Capture the cell that displays the provided text and extract its [X, Y] central coordinate. 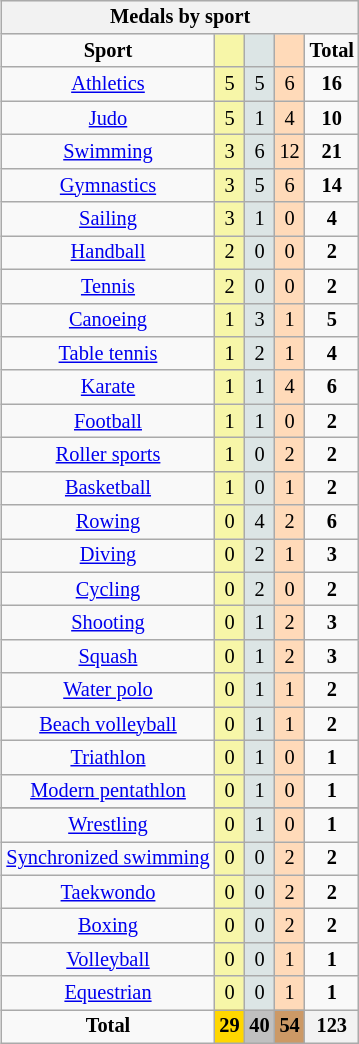
Triathlon [108, 758]
Table tennis [108, 354]
Athletics [108, 84]
Sport [108, 51]
Taekwondo [108, 892]
40 [260, 1027]
Swimming [108, 152]
Medals by sport [180, 17]
Synchronized swimming [108, 859]
Sailing [108, 219]
Wrestling [108, 825]
Boxing [108, 926]
Football [108, 421]
Roller sports [108, 455]
Canoeing [108, 320]
Volleyball [108, 960]
Cycling [108, 589]
Beach volleyball [108, 724]
Gymnastics [108, 185]
Equestrian [108, 993]
21 [332, 152]
14 [332, 185]
54 [290, 1027]
16 [332, 84]
10 [332, 118]
123 [332, 1027]
Judo [108, 118]
29 [229, 1027]
Tennis [108, 286]
Modern pentathlon [108, 791]
Karate [108, 387]
Rowing [108, 522]
12 [290, 152]
Diving [108, 556]
Water polo [108, 690]
Basketball [108, 488]
Squash [108, 657]
Shooting [108, 623]
Handball [108, 253]
